Detect which cell encompasses the target text, then output its [x, y] center coordinate. 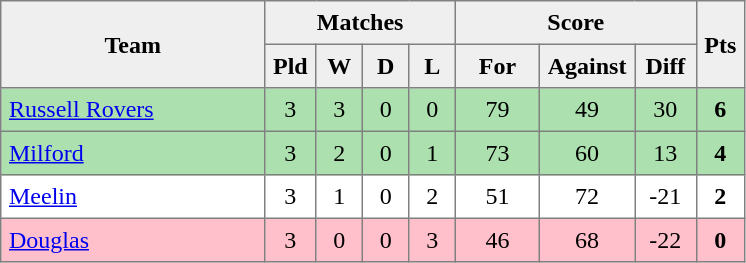
Diff [666, 66]
68 [586, 240]
79 [497, 110]
Matches [360, 23]
For [497, 66]
Pld [290, 66]
73 [497, 153]
Douglas [133, 240]
13 [666, 153]
49 [586, 110]
30 [666, 110]
-22 [666, 240]
4 [720, 153]
-21 [666, 197]
W [339, 66]
72 [586, 197]
Score [576, 23]
D [385, 66]
Russell Rovers [133, 110]
Pts [720, 44]
Meelin [133, 197]
6 [720, 110]
Team [133, 44]
46 [497, 240]
L [432, 66]
60 [586, 153]
51 [497, 197]
Milford [133, 153]
Against [586, 66]
